Scan for the cell matching the given text and deliver its (x, y) coordinate at center. 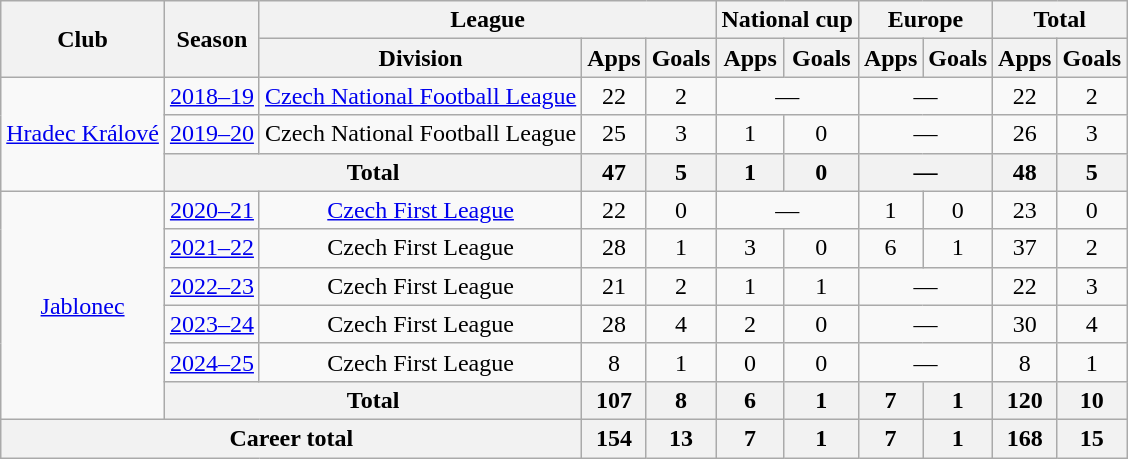
2018–19 (212, 96)
168 (1025, 438)
25 (614, 134)
Division (420, 58)
37 (1025, 248)
48 (1025, 172)
League (487, 20)
Club (83, 39)
13 (681, 438)
120 (1025, 400)
30 (1025, 324)
Career total (292, 438)
21 (614, 286)
Season (212, 39)
National cup (787, 20)
23 (1025, 210)
107 (614, 400)
2019–20 (212, 134)
10 (1092, 400)
2023–24 (212, 324)
26 (1025, 134)
47 (614, 172)
Hradec Králové (83, 134)
15 (1092, 438)
Europe (925, 20)
2020–21 (212, 210)
2021–22 (212, 248)
2022–23 (212, 286)
154 (614, 438)
Jablonec (83, 305)
2024–25 (212, 362)
